Capture the cell that displays the provided text and extract its (x, y) central coordinate. 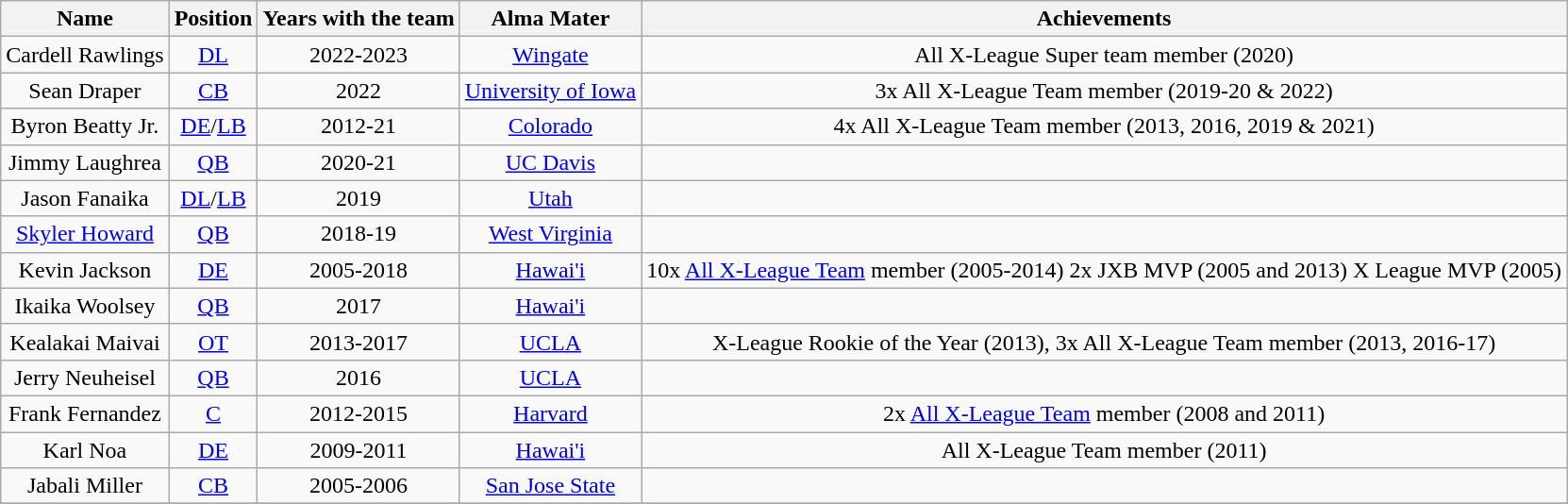
All X-League Team member (2011) (1104, 450)
3x All X-League Team member (2019-20 & 2022) (1104, 91)
2005-2006 (359, 486)
All X-League Super team member (2020) (1104, 55)
Jerry Neuheisel (85, 378)
Byron Beatty Jr. (85, 126)
2x All X-League Team member (2008 and 2011) (1104, 413)
Ikaika Woolsey (85, 306)
2019 (359, 198)
2017 (359, 306)
4x All X-League Team member (2013, 2016, 2019 & 2021) (1104, 126)
Kealakai Maivai (85, 342)
2012-2015 (359, 413)
2022 (359, 91)
Utah (550, 198)
Name (85, 19)
C (213, 413)
UC Davis (550, 162)
Kevin Jackson (85, 270)
2013-2017 (359, 342)
San Jose State (550, 486)
OT (213, 342)
10x All X-League Team member (2005-2014) 2x JXB MVP (2005 and 2013) X League MVP (2005) (1104, 270)
Harvard (550, 413)
Position (213, 19)
2020-21 (359, 162)
West Virginia (550, 234)
Frank Fernandez (85, 413)
2005-2018 (359, 270)
Cardell Rawlings (85, 55)
Alma Mater (550, 19)
Sean Draper (85, 91)
Karl Noa (85, 450)
University of Iowa (550, 91)
Jimmy Laughrea (85, 162)
DL/LB (213, 198)
Achievements (1104, 19)
X-League Rookie of the Year (2013), 3x All X-League Team member (2013, 2016-17) (1104, 342)
2018-19 (359, 234)
DL (213, 55)
2009-2011 (359, 450)
Skyler Howard (85, 234)
Years with the team (359, 19)
2012-21 (359, 126)
Jabali Miller (85, 486)
Jason Fanaika (85, 198)
Colorado (550, 126)
2022-2023 (359, 55)
Wingate (550, 55)
DE/LB (213, 126)
2016 (359, 378)
